Scan for the cell matching the given text and deliver its [X, Y] coordinate at center. 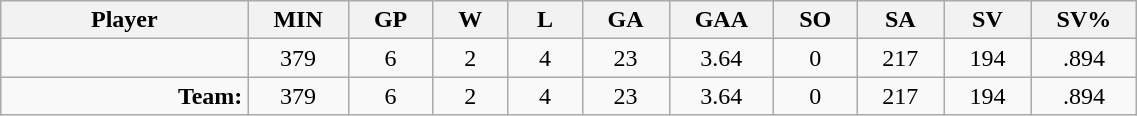
GP [390, 20]
Player [124, 20]
Team: [124, 96]
GA [626, 20]
SV% [1084, 20]
SO [816, 20]
W [470, 20]
GAA [721, 20]
SA [900, 20]
MIN [298, 20]
SV [988, 20]
L [545, 20]
